Determine the [x, y] coordinate at the center of the cell enclosing the given text.  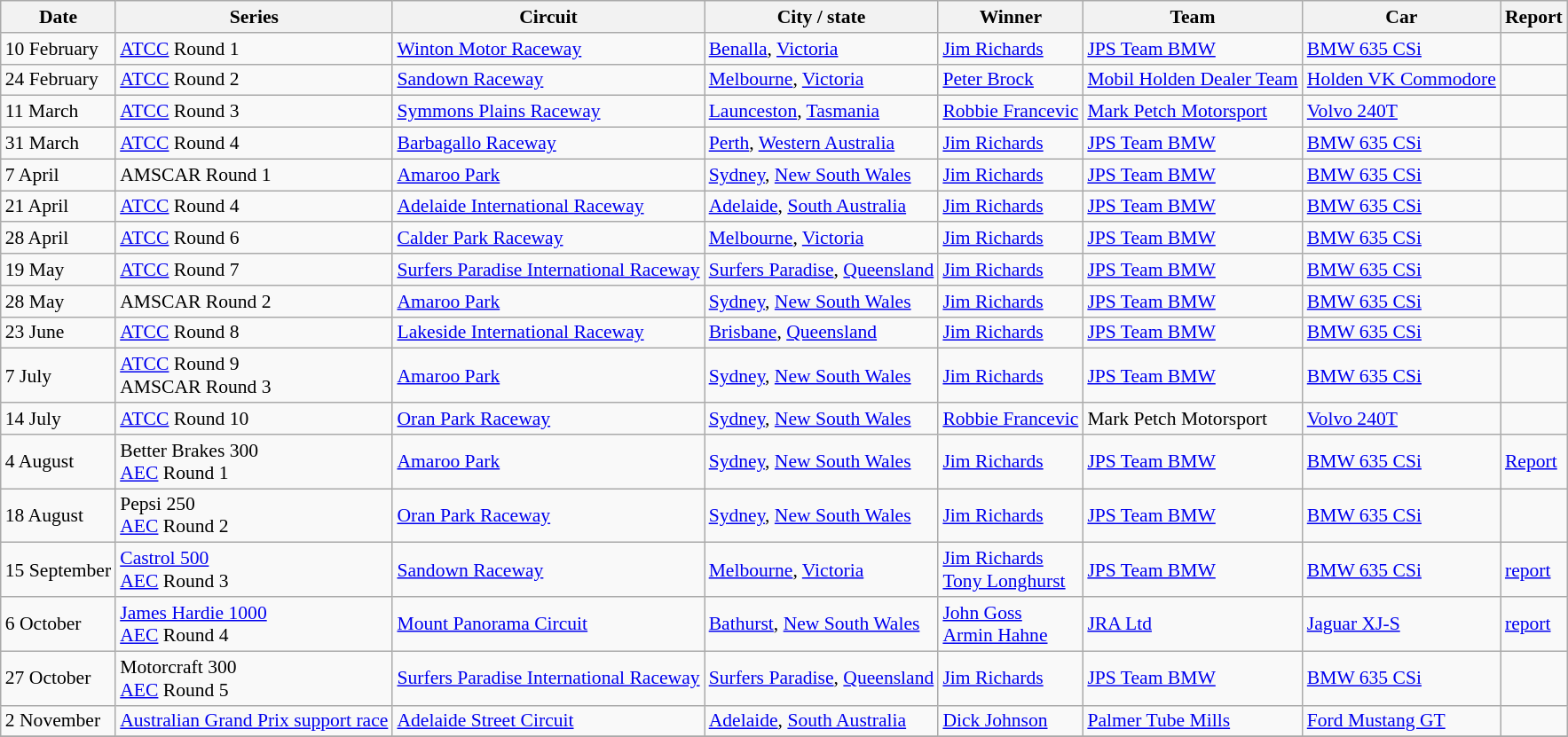
6 October [59, 624]
Jim Richards Tony Longhurst [1010, 569]
21 April [59, 207]
2 November [59, 721]
14 July [59, 419]
ATCC Round 3 [254, 112]
ATCC Round 6 [254, 239]
18 August [59, 516]
28 April [59, 239]
Barbagallo Raceway [548, 144]
ATCC Round 2 [254, 80]
Palmer Tube Mills [1193, 721]
James Hardie 1000AEC Round 4 [254, 624]
Ford Mustang GT [1402, 721]
Mount Panorama Circuit [548, 624]
John GossArmin Hahne [1010, 624]
Date [59, 17]
4 August [59, 461]
19 May [59, 270]
Car [1402, 17]
Lakeside International Raceway [548, 333]
Team [1193, 17]
Better Brakes 300AEC Round 1 [254, 461]
Adelaide Street Circuit [548, 721]
City / state [822, 17]
Perth, Western Australia [822, 144]
10 February [59, 49]
ATCC Round 1 [254, 49]
27 October [59, 678]
Calder Park Raceway [548, 239]
Dick Johnson [1010, 721]
Castrol 500AEC Round 3 [254, 569]
Australian Grand Prix support race [254, 721]
Bathurst, New South Wales [822, 624]
Series [254, 17]
Mobil Holden Dealer Team [1193, 80]
11 March [59, 112]
ATCC Round 8 [254, 333]
Brisbane, Queensland [822, 333]
7 April [59, 175]
Circuit [548, 17]
Launceston, Tasmania [822, 112]
15 September [59, 569]
AMSCAR Round 1 [254, 175]
Motorcraft 300AEC Round 5 [254, 678]
Adelaide International Raceway [548, 207]
Holden VK Commodore [1402, 80]
AMSCAR Round 2 [254, 302]
Jaguar XJ-S [1402, 624]
ATCC Round 7 [254, 270]
Symmons Plains Raceway [548, 112]
7 July [59, 376]
ATCC Round 10 [254, 419]
24 February [59, 80]
JRA Ltd [1193, 624]
23 June [59, 333]
ATCC Round 9 AMSCAR Round 3 [254, 376]
Pepsi 250AEC Round 2 [254, 516]
Winton Motor Raceway [548, 49]
Benalla, Victoria [822, 49]
28 May [59, 302]
31 March [59, 144]
Peter Brock [1010, 80]
Winner [1010, 17]
